Pinpoint the cell where the given text exists, returning its (X, Y) midpoint coordinate. 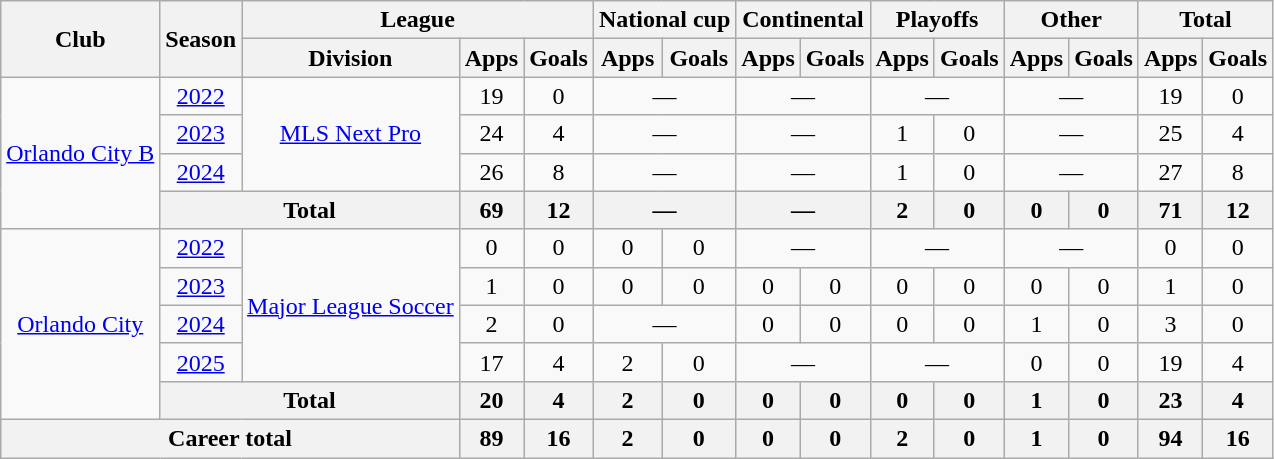
Season (201, 39)
Club (80, 39)
20 (491, 400)
Playoffs (937, 20)
Major League Soccer (351, 305)
94 (1170, 438)
Orlando City (80, 324)
71 (1170, 210)
Orlando City B (80, 153)
3 (1170, 324)
25 (1170, 134)
17 (491, 362)
Career total (230, 438)
2025 (201, 362)
MLS Next Pro (351, 134)
23 (1170, 400)
26 (491, 172)
Division (351, 58)
69 (491, 210)
National cup (664, 20)
24 (491, 134)
Other (1071, 20)
Continental (803, 20)
League (418, 20)
27 (1170, 172)
89 (491, 438)
